From the cell containing the given text, extract its center point as [x, y] coordinate. 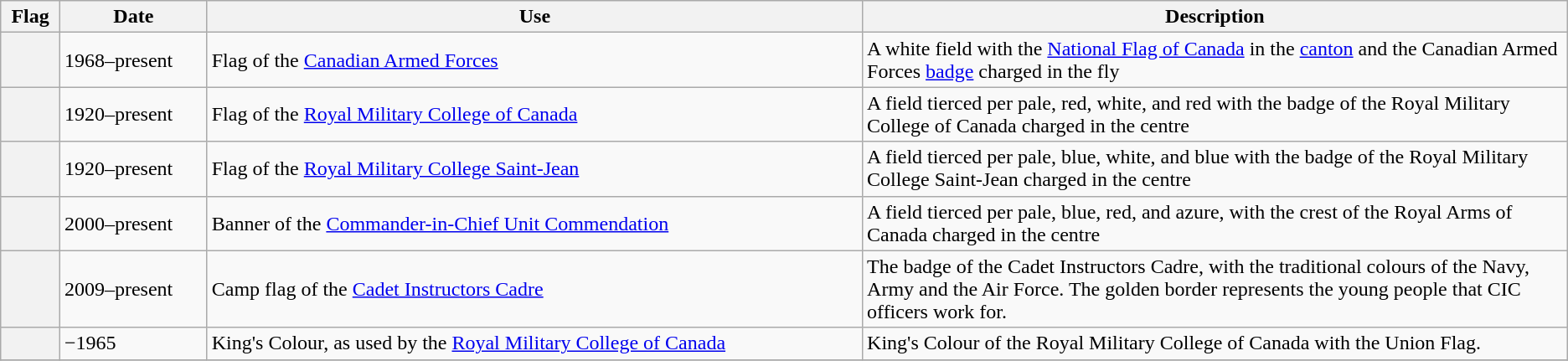
A field tierced per pale, blue, white, and blue with the badge of the Royal Military College Saint-Jean charged in the centre [1215, 169]
Description [1215, 17]
Flag of the Royal Military College Saint-Jean [534, 169]
Flag [30, 17]
King's Colour of the Royal Military College of Canada with the Union Flag. [1215, 343]
A field tierced per pale, red, white, and red with the badge of the Royal Military College of Canada charged in the centre [1215, 114]
Banner of the Commander-in-Chief Unit Commendation [534, 223]
Use [534, 17]
−1965 [133, 343]
A field tierced per pale, blue, red, and azure, with the crest of the Royal Arms of Canada charged in the centre [1215, 223]
2000–present [133, 223]
Flag of the Canadian Armed Forces [534, 60]
Camp flag of the Cadet Instructors Cadre [534, 289]
A white field with the National Flag of Canada in the canton and the Canadian Armed Forces badge charged in the fly [1215, 60]
King's Colour, as used by the Royal Military College of Canada [534, 343]
1968–present [133, 60]
2009–present [133, 289]
Date [133, 17]
Flag of the Royal Military College of Canada [534, 114]
